Locate the cell with the specified text and output its [X, Y] center coordinate. 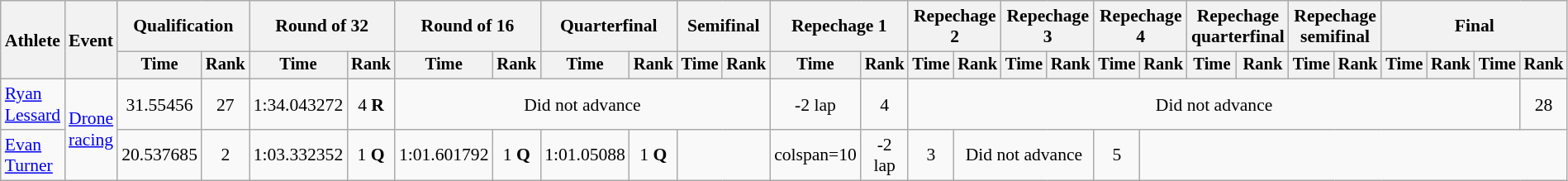
1:01.05088 [585, 155]
27 [226, 104]
Semifinal [724, 26]
Drone racing [91, 130]
1:03.332352 [299, 155]
4 R [371, 104]
colspan=10 [815, 155]
2 [226, 155]
28 [1544, 104]
Repechage quarterfinal [1238, 26]
Evan Turner [33, 155]
Quarterfinal [608, 26]
5 [1117, 155]
Final [1474, 26]
Repechage 2 [954, 26]
Repechage 4 [1140, 26]
1:34.043272 [299, 104]
Repechage semifinal [1335, 26]
Repechage 3 [1048, 26]
Round of 32 [322, 26]
20.537685 [159, 155]
Repechage 1 [839, 26]
1:01.601792 [444, 155]
3 [930, 155]
Qualification [183, 26]
Athlete [33, 40]
4 [885, 104]
Ryan Lessard [33, 104]
31.55456 [159, 104]
Round of 16 [468, 26]
Event [91, 40]
